Provide the (x, y) coordinate of the cell's center where the given text is located.  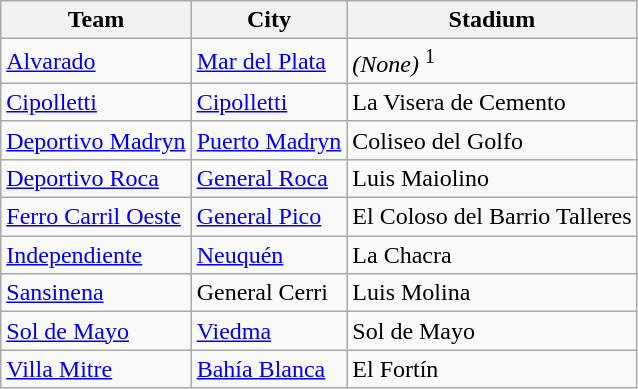
Viedma (269, 331)
Luis Maiolino (492, 178)
Puerto Madryn (269, 140)
General Roca (269, 178)
Alvarado (96, 62)
El Fortín (492, 369)
Bahía Blanca (269, 369)
General Cerri (269, 293)
Neuquén (269, 255)
City (269, 20)
Luis Molina (492, 293)
Stadium (492, 20)
Coliseo del Golfo (492, 140)
Deportivo Madryn (96, 140)
(None) 1 (492, 62)
Sansinena (96, 293)
La Visera de Cemento (492, 102)
Deportivo Roca (96, 178)
Mar del Plata (269, 62)
General Pico (269, 217)
La Chacra (492, 255)
Ferro Carril Oeste (96, 217)
Independiente (96, 255)
Villa Mitre (96, 369)
Team (96, 20)
El Coloso del Barrio Talleres (492, 217)
